Extract the [X, Y] coordinate from the center of the cell holding the provided text.  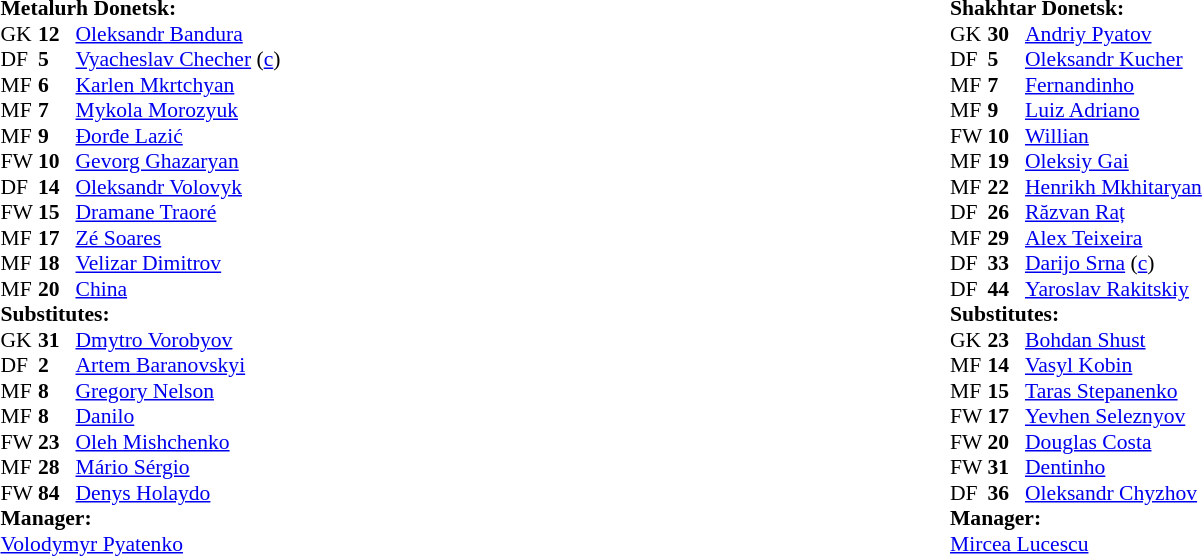
Darijo Srna (c) [1114, 263]
44 [1007, 289]
Karlen Mkrtchyan [178, 85]
Đorđe Lazić [178, 136]
Dentinho [1114, 467]
Alex Teixeira [1114, 238]
84 [57, 493]
Douglas Costa [1114, 442]
19 [1007, 161]
36 [1007, 493]
Fernandinho [1114, 85]
29 [1007, 238]
Velizar Dimitrov [178, 263]
Danilo [178, 417]
Oleksandr Chyzhov [1114, 493]
Oleksandr Kucher [1114, 59]
Oleksandr Volovyk [178, 187]
18 [57, 263]
Yaroslav Rakitskiy [1114, 289]
Vasyl Kobin [1114, 365]
6 [57, 85]
Vyacheslav Checher (c) [178, 59]
33 [1007, 263]
Răzvan Raț [1114, 213]
Luiz Adriano [1114, 111]
Oleksandr Bandura [178, 34]
Oleh Mishchenko [178, 442]
Oleksiy Gai [1114, 161]
Gevorg Ghazaryan [178, 161]
12 [57, 34]
Andriy Pyatov [1114, 34]
Bohdan Shust [1114, 340]
China [178, 289]
Artem Baranovskyi [178, 365]
26 [1007, 213]
Mário Sérgio [178, 467]
Yevhen Seleznyov [1114, 417]
Dmytro Vorobyov [178, 340]
Mykola Morozyuk [178, 111]
Dramane Traoré [178, 213]
Taras Stepanenko [1114, 391]
28 [57, 467]
Gregory Nelson [178, 391]
Denys Holaydo [178, 493]
2 [57, 365]
22 [1007, 187]
30 [1007, 34]
Zé Soares [178, 238]
Henrikh Mkhitaryan [1114, 187]
Willian [1114, 136]
